Return the [X, Y] coordinate for the center point of the cell that contains the specified text.  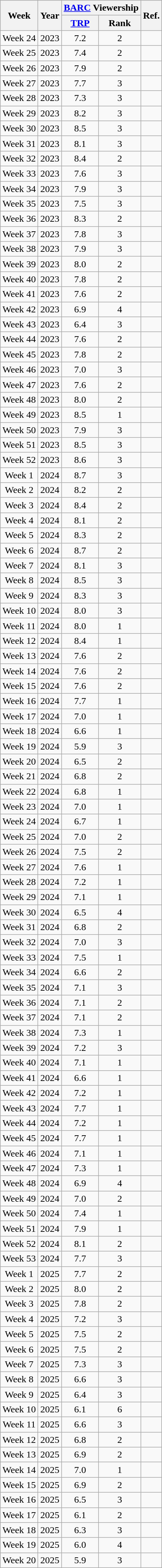
Week [19, 15]
Week 53 [19, 1259]
Rank [120, 23]
BARC Viewership [101, 8]
6.0 [80, 1545]
6 [120, 1410]
6.7 [80, 822]
8.6 [80, 460]
Week 23 [19, 807]
Ref. [152, 15]
Week 21 [19, 776]
6.3 [80, 1530]
TRP [80, 23]
Week 22 [19, 792]
Year [50, 15]
